Capture the cell that displays the provided text and extract its [X, Y] central coordinate. 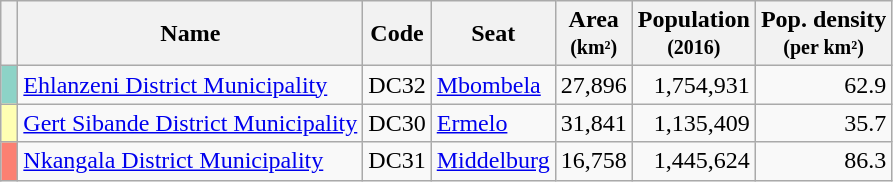
1,754,931 [694, 85]
1,445,624 [694, 161]
Seat [493, 34]
1,135,409 [694, 123]
Ermelo [493, 123]
16,758 [594, 161]
35.7 [823, 123]
Middelburg [493, 161]
Code [397, 34]
31,841 [594, 123]
Name [190, 34]
86.3 [823, 161]
Area(km²) [594, 34]
DC30 [397, 123]
DC31 [397, 161]
Mbombela [493, 85]
Nkangala District Municipality [190, 161]
Pop. density(per km²) [823, 34]
Gert Sibande District Municipality [190, 123]
DC32 [397, 85]
62.9 [823, 85]
Ehlanzeni District Municipality [190, 85]
27,896 [594, 85]
Population(2016) [694, 34]
